For the text-containing cell, return its midpoint in [x, y] coordinate format. 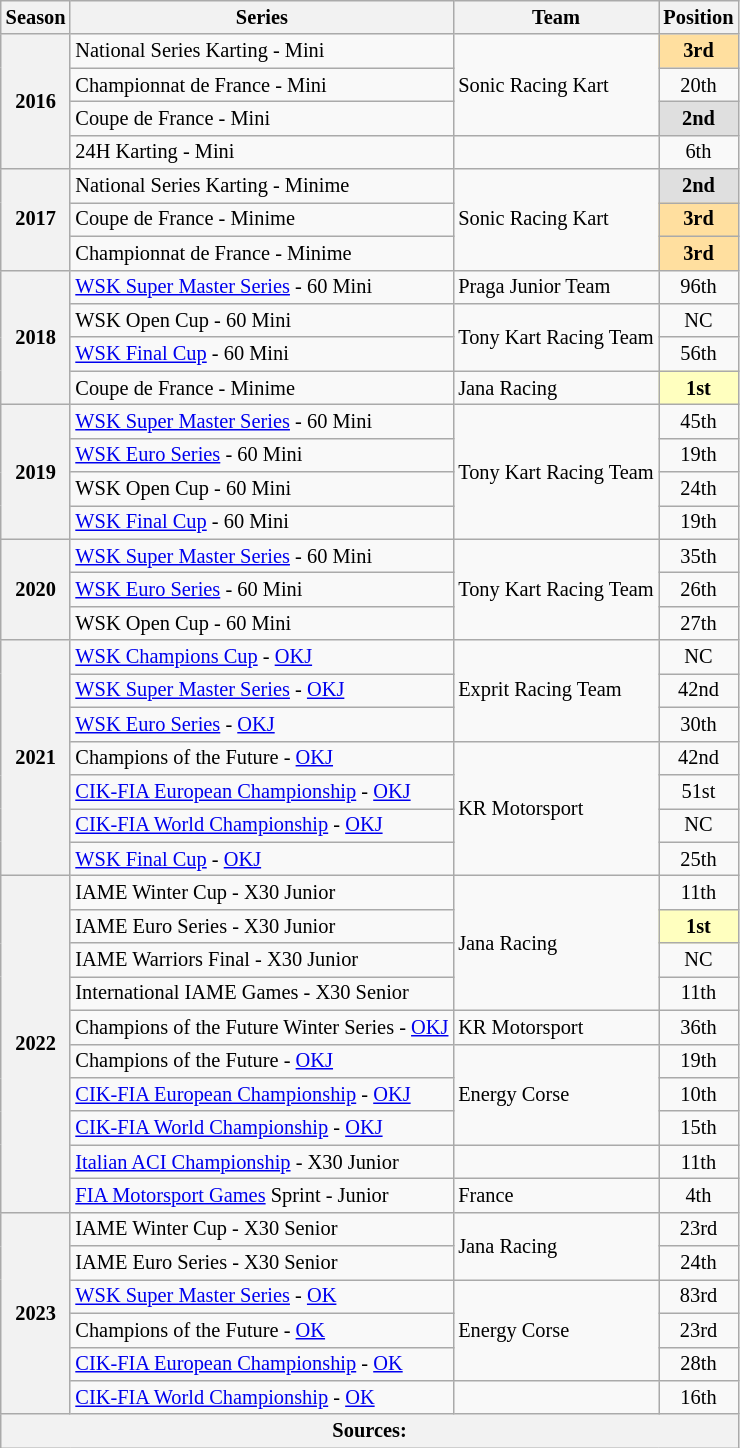
83rd [698, 1296]
2023 [36, 1313]
2018 [36, 338]
Team [556, 17]
4th [698, 1195]
56th [698, 354]
Praga Junior Team [556, 287]
15th [698, 1128]
WSK Champions Cup - OKJ [262, 657]
CIK-FIA European Championship - OK [262, 1364]
WSK Euro Series - OKJ [262, 724]
35th [698, 556]
Series [262, 17]
45th [698, 421]
2020 [36, 590]
30th [698, 724]
Champions of the Future Winter Series - OKJ [262, 1027]
Champions of the Future - OK [262, 1330]
National Series Karting - Mini [262, 51]
WSK Super Master Series - OK [262, 1296]
2021 [36, 758]
26th [698, 589]
Championnat de France - Mini [262, 85]
National Series Karting - Minime [262, 186]
28th [698, 1364]
IAME Winter Cup - X30 Senior [262, 1229]
Sources: [370, 1431]
Season [36, 17]
Position [698, 17]
10th [698, 1094]
IAME Winter Cup - X30 Junior [262, 892]
Championnat de France - Minime [262, 253]
25th [698, 859]
2019 [36, 472]
FIA Motorsport Games Sprint - Junior [262, 1195]
Exprit Racing Team [556, 690]
2022 [36, 1044]
16th [698, 1397]
International IAME Games - X30 Senior [262, 993]
6th [698, 152]
2016 [36, 102]
27th [698, 623]
Coupe de France - Mini [262, 118]
96th [698, 287]
51st [698, 791]
36th [698, 1027]
24H Karting - Mini [262, 152]
Italian ACI Championship - X30 Junior [262, 1162]
CIK-FIA World Championship - OK [262, 1397]
WSK Super Master Series - OKJ [262, 690]
WSK Final Cup - OKJ [262, 859]
IAME Warriors Final - X30 Junior [262, 960]
IAME Euro Series - X30 Junior [262, 926]
20th [698, 85]
IAME Euro Series - X30 Senior [262, 1263]
France [556, 1195]
2017 [36, 220]
